From the cell containing the given text, extract its center point as [x, y] coordinate. 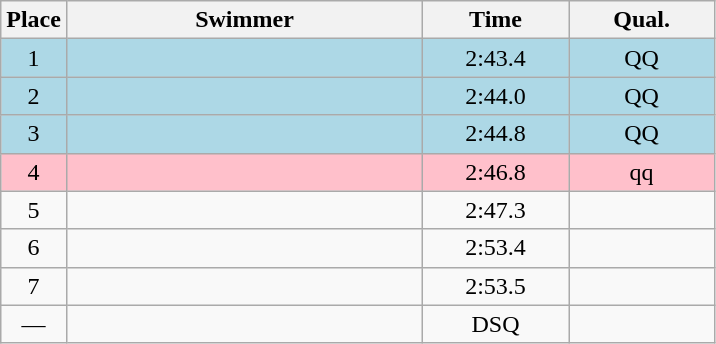
2 [34, 96]
4 [34, 172]
Time [496, 20]
2:53.4 [496, 248]
Qual. [642, 20]
6 [34, 248]
2:47.3 [496, 210]
7 [34, 286]
— [34, 324]
2:53.5 [496, 286]
Swimmer [244, 20]
3 [34, 134]
2:43.4 [496, 58]
Place [34, 20]
5 [34, 210]
DSQ [496, 324]
1 [34, 58]
qq [642, 172]
2:44.0 [496, 96]
2:46.8 [496, 172]
2:44.8 [496, 134]
